Capture the cell that displays the provided text and extract its [X, Y] central coordinate. 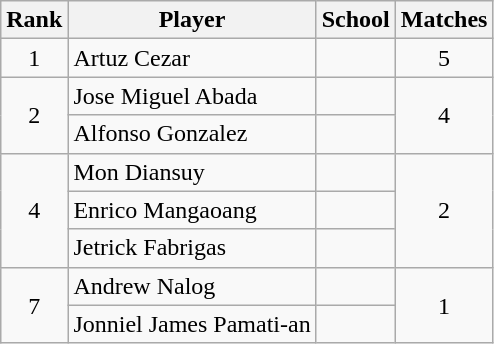
Artuz Cezar [192, 58]
5 [444, 58]
Rank [34, 20]
Alfonso Gonzalez [192, 134]
Jetrick Fabrigas [192, 248]
Jonniel James Pamati-an [192, 324]
Player [192, 20]
7 [34, 305]
Enrico Mangaoang [192, 210]
Mon Diansuy [192, 172]
Andrew Nalog [192, 286]
Jose Miguel Abada [192, 96]
Matches [444, 20]
School [356, 20]
